Output the (X, Y) coordinate of the center of the cell containing the given text.  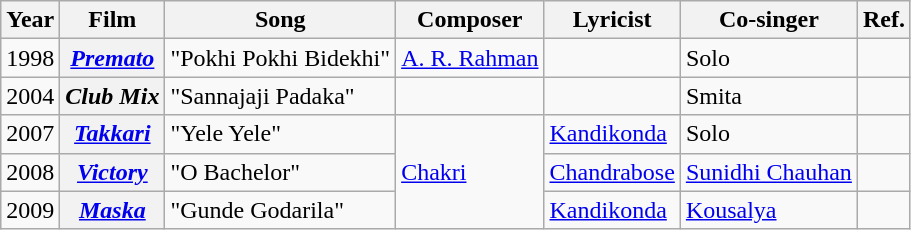
Chakri (470, 172)
2007 (30, 134)
2004 (30, 96)
Kousalya (768, 210)
"O Bachelor" (280, 172)
"Sannajaji Padaka" (280, 96)
Year (30, 20)
1998 (30, 58)
Ref. (884, 20)
"Yele Yele" (280, 134)
Co-singer (768, 20)
Song (280, 20)
"Pokhi Pokhi Bidekhi" (280, 58)
Club Mix (112, 96)
Maska (112, 210)
Composer (470, 20)
Lyricist (612, 20)
Sunidhi Chauhan (768, 172)
2008 (30, 172)
Takkari (112, 134)
Premato (112, 58)
"Gunde Godarila" (280, 210)
Film (112, 20)
Smita (768, 96)
A. R. Rahman (470, 58)
2009 (30, 210)
Victory (112, 172)
Chandrabose (612, 172)
